Scan for the cell matching the given text and deliver its [x, y] coordinate at center. 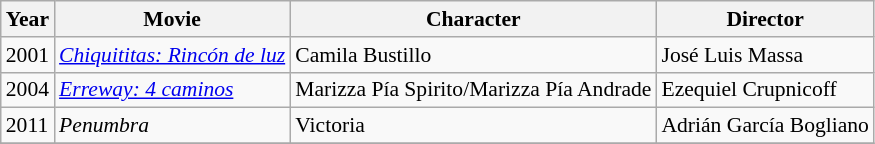
Movie [172, 19]
Year [28, 19]
Director [765, 19]
Adrián García Bogliano [765, 126]
Erreway: 4 caminos [172, 90]
Penumbra [172, 126]
2011 [28, 126]
José Luis Massa [765, 55]
Victoria [473, 126]
Camila Bustillo [473, 55]
Chiquititas: Rincón de luz [172, 55]
2001 [28, 55]
Character [473, 19]
Ezequiel Crupnicoff [765, 90]
2004 [28, 90]
Marizza Pía Spirito/Marizza Pía Andrade [473, 90]
